Output the (x, y) coordinate of the center of the cell containing the given text.  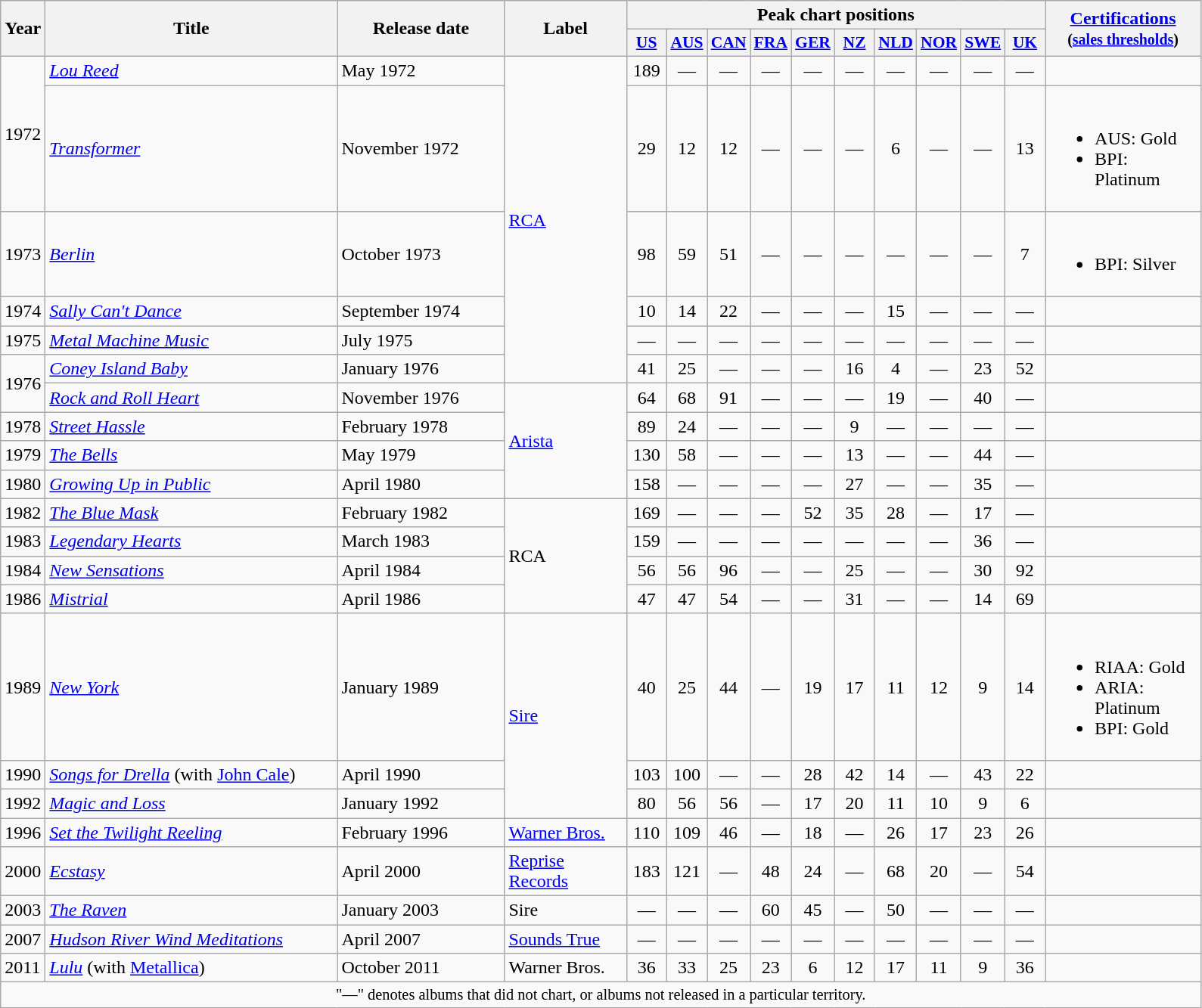
58 (687, 455)
Lou Reed (191, 70)
41 (646, 369)
April 1990 (421, 774)
1975 (23, 340)
Magic and Loss (191, 803)
159 (646, 541)
NZ (855, 43)
The Bells (191, 455)
1979 (23, 455)
98 (646, 254)
July 1975 (421, 340)
1983 (23, 541)
189 (646, 70)
Set the Twilight Reeling (191, 833)
80 (646, 803)
SWE (983, 43)
2011 (23, 968)
1980 (23, 484)
April 1980 (421, 484)
AUS (687, 43)
January 1976 (421, 369)
33 (687, 968)
New Sensations (191, 570)
50 (896, 910)
Transformer (191, 148)
May 1972 (421, 70)
November 1972 (421, 148)
April 2007 (421, 939)
Ecstasy (191, 871)
64 (646, 398)
1992 (23, 803)
Street Hassle (191, 426)
GER (812, 43)
1974 (23, 312)
1972 (23, 133)
103 (646, 774)
February 1982 (421, 513)
2003 (23, 910)
1996 (23, 833)
183 (646, 871)
RIAA: GoldARIA: PlatinumBPI: Gold (1123, 687)
Label (566, 29)
100 (687, 774)
30 (983, 570)
Growing Up in Public (191, 484)
Sally Can't Dance (191, 312)
Legendary Hearts (191, 541)
1990 (23, 774)
45 (812, 910)
43 (983, 774)
Hudson River Wind Meditations (191, 939)
48 (771, 871)
Title (191, 29)
The Blue Mask (191, 513)
Reprise Records (566, 871)
April 1984 (421, 570)
69 (1024, 599)
2007 (23, 939)
"—" denotes albums that did not chart, or albums not released in a particular territory. (601, 995)
89 (646, 426)
46 (729, 833)
92 (1024, 570)
169 (646, 513)
18 (812, 833)
US (646, 43)
NOR (939, 43)
October 1973 (421, 254)
Certifications(sales thresholds) (1123, 29)
November 1976 (421, 398)
130 (646, 455)
May 1979 (421, 455)
Mistrial (191, 599)
1976 (23, 383)
January 2003 (421, 910)
April 1986 (421, 599)
January 1989 (421, 687)
Berlin (191, 254)
1984 (23, 570)
60 (771, 910)
1982 (23, 513)
Lulu (with Metallica) (191, 968)
2000 (23, 871)
59 (687, 254)
NLD (896, 43)
February 1996 (421, 833)
96 (729, 570)
42 (855, 774)
AUS: GoldBPI: Platinum (1123, 148)
110 (646, 833)
Coney Island Baby (191, 369)
158 (646, 484)
Peak chart positions (836, 15)
Songs for Drella (with John Cale) (191, 774)
April 2000 (421, 871)
September 1974 (421, 312)
7 (1024, 254)
Release date (421, 29)
31 (855, 599)
91 (729, 398)
27 (855, 484)
1978 (23, 426)
15 (896, 312)
CAN (729, 43)
1973 (23, 254)
4 (896, 369)
Year (23, 29)
February 1978 (421, 426)
March 1983 (421, 541)
1989 (23, 687)
FRA (771, 43)
29 (646, 148)
51 (729, 254)
October 2011 (421, 968)
Metal Machine Music (191, 340)
Sounds True (566, 939)
109 (687, 833)
January 1992 (421, 803)
121 (687, 871)
Rock and Roll Heart (191, 398)
The Raven (191, 910)
16 (855, 369)
Arista (566, 441)
1986 (23, 599)
BPI: Silver (1123, 254)
UK (1024, 43)
New York (191, 687)
